Capture the cell that displays the provided text and extract its (X, Y) central coordinate. 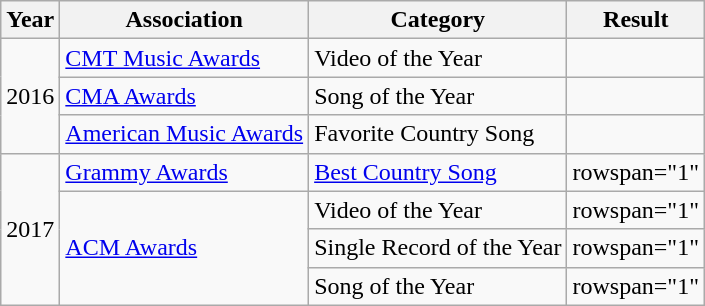
2016 (30, 96)
Best Country Song (438, 172)
ACM Awards (184, 248)
Result (636, 20)
Grammy Awards (184, 172)
CMT Music Awards (184, 58)
Association (184, 20)
2017 (30, 229)
Single Record of the Year (438, 248)
American Music Awards (184, 134)
Year (30, 20)
Category (438, 20)
CMA Awards (184, 96)
Favorite Country Song (438, 134)
